Locate the cell with the specified text and output its (x, y) center coordinate. 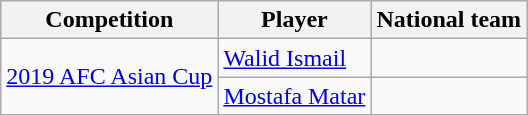
Walid Ismail (294, 58)
Player (294, 20)
National team (449, 20)
Mostafa Matar (294, 96)
2019 AFC Asian Cup (110, 77)
Competition (110, 20)
